From the cell containing the given text, extract its center point as (x, y) coordinate. 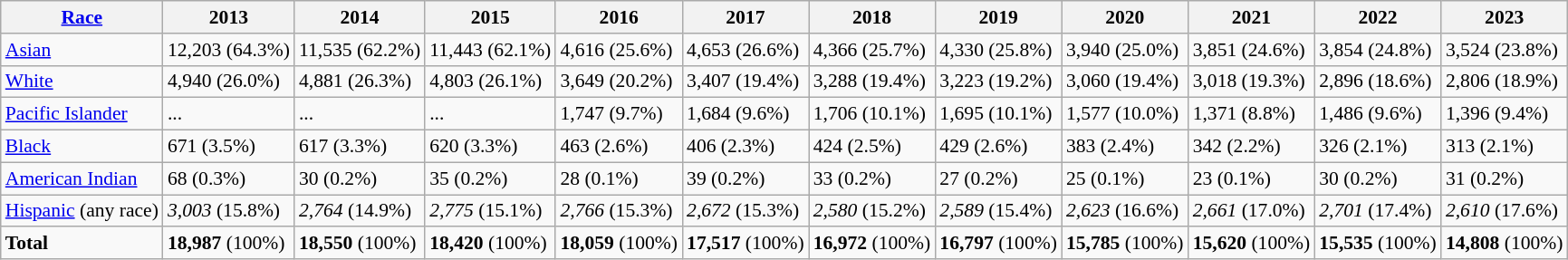
Race (82, 17)
18,987 (100%) (228, 244)
68 (0.3%) (228, 178)
1,695 (10.1%) (998, 114)
4,366 (25.7%) (872, 50)
2,661 (17.0%) (1252, 211)
2,672 (15.3%) (746, 211)
2,764 (14.9%) (360, 211)
4,803 (26.1%) (490, 82)
11,535 (62.2%) (360, 50)
3,003 (15.8%) (228, 211)
18,550 (100%) (360, 244)
3,018 (19.3%) (1252, 82)
1,486 (9.6%) (1378, 114)
4,940 (26.0%) (228, 82)
3,288 (19.4%) (872, 82)
1,706 (10.1%) (872, 114)
Total (82, 244)
3,649 (20.2%) (619, 82)
18,420 (100%) (490, 244)
17,517 (100%) (746, 244)
2,766 (15.3%) (619, 211)
342 (2.2%) (1252, 147)
31 (0.2%) (1505, 178)
2015 (490, 17)
424 (2.5%) (872, 147)
4,330 (25.8%) (998, 50)
4,653 (26.6%) (746, 50)
1,577 (10.0%) (1125, 114)
620 (3.3%) (490, 147)
27 (0.2%) (998, 178)
28 (0.1%) (619, 178)
2014 (360, 17)
406 (2.3%) (746, 147)
1,747 (9.7%) (619, 114)
2022 (1378, 17)
429 (2.6%) (998, 147)
1,371 (8.8%) (1252, 114)
2,806 (18.9%) (1505, 82)
2,589 (15.4%) (998, 211)
2013 (228, 17)
2,701 (17.4%) (1378, 211)
3,060 (19.4%) (1125, 82)
3,854 (24.8%) (1378, 50)
18,059 (100%) (619, 244)
1,684 (9.6%) (746, 114)
16,972 (100%) (872, 244)
383 (2.4%) (1125, 147)
White (82, 82)
23 (0.1%) (1252, 178)
3,223 (19.2%) (998, 82)
25 (0.1%) (1125, 178)
2021 (1252, 17)
313 (2.1%) (1505, 147)
2023 (1505, 17)
15,620 (100%) (1252, 244)
14,808 (100%) (1505, 244)
2,775 (15.1%) (490, 211)
617 (3.3%) (360, 147)
2,896 (18.6%) (1378, 82)
15,785 (100%) (1125, 244)
American Indian (82, 178)
15,535 (100%) (1378, 244)
4,881 (26.3%) (360, 82)
Black (82, 147)
2018 (872, 17)
39 (0.2%) (746, 178)
2019 (998, 17)
35 (0.2%) (490, 178)
4,616 (25.6%) (619, 50)
2,580 (15.2%) (872, 211)
3,407 (19.4%) (746, 82)
2,610 (17.6%) (1505, 211)
11,443 (62.1%) (490, 50)
12,203 (64.3%) (228, 50)
2,623 (16.6%) (1125, 211)
463 (2.6%) (619, 147)
1,396 (9.4%) (1505, 114)
Pacific Islander (82, 114)
33 (0.2%) (872, 178)
3,524 (23.8%) (1505, 50)
Hispanic (any race) (82, 211)
3,940 (25.0%) (1125, 50)
2017 (746, 17)
Asian (82, 50)
2020 (1125, 17)
16,797 (100%) (998, 244)
326 (2.1%) (1378, 147)
3,851 (24.6%) (1252, 50)
2016 (619, 17)
671 (3.5%) (228, 147)
